Locate the cell with the specified text and output its [x, y] center coordinate. 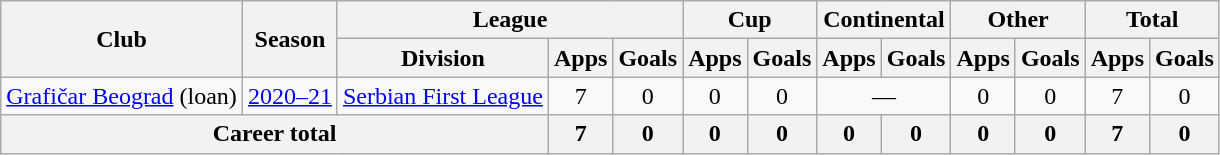
Serbian First League [442, 96]
— [884, 96]
Other [1018, 20]
Career total [275, 134]
2020–21 [290, 96]
Division [442, 58]
League [510, 20]
Grafičar Beograd (loan) [122, 96]
Total [1152, 20]
Cup [750, 20]
Season [290, 39]
Club [122, 39]
Continental [884, 20]
